Detect which cell encompasses the target text, then output its (X, Y) center coordinate. 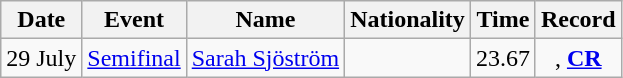
Sarah Sjöström (265, 58)
, CR (578, 58)
23.67 (502, 58)
Record (578, 20)
Event (134, 20)
Time (502, 20)
Semifinal (134, 58)
Date (42, 20)
Name (265, 20)
Nationality (408, 20)
29 July (42, 58)
